Capture the cell that displays the provided text and extract its (X, Y) central coordinate. 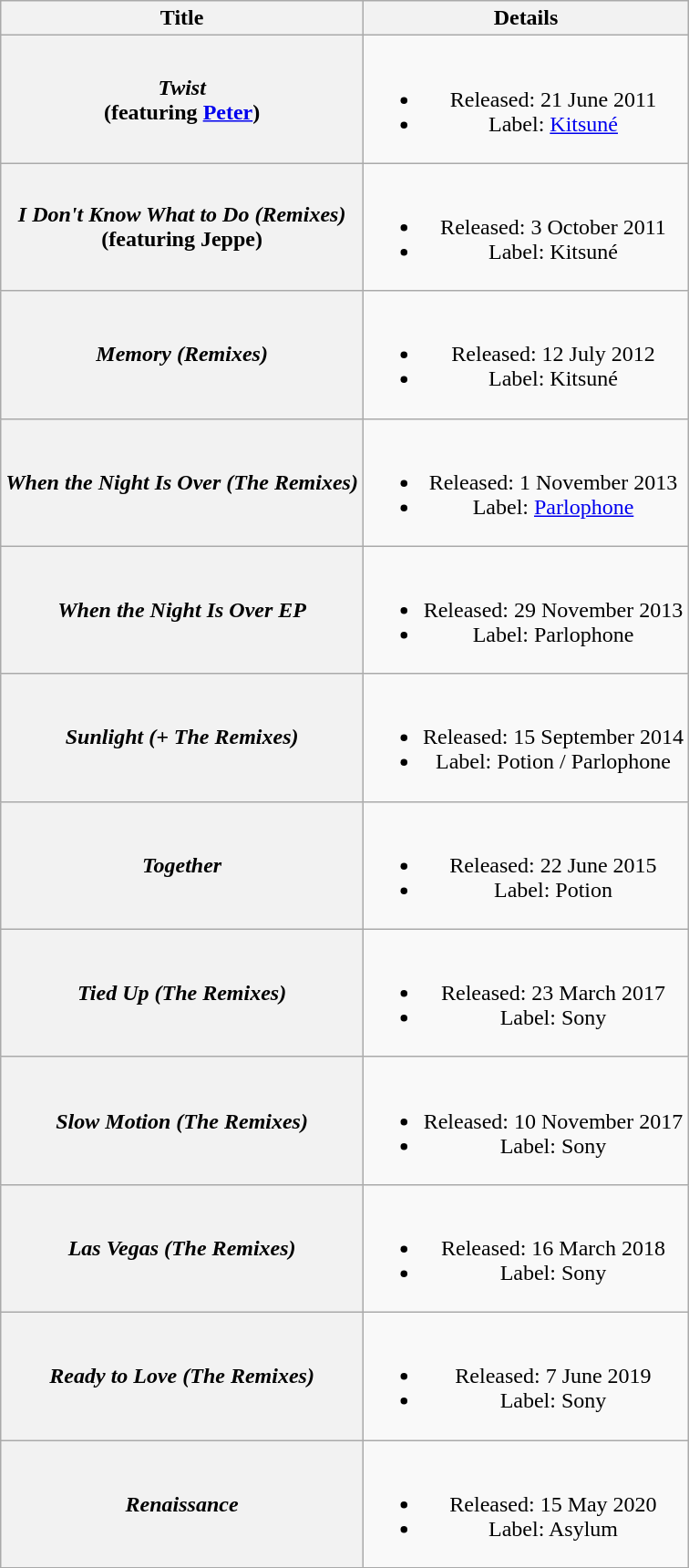
Released: 15 May 2020Label: Asylum (525, 1504)
Released: 16 March 2018Label: Sony (525, 1248)
Released: 21 June 2011Label: Kitsuné (525, 99)
Memory (Remixes) (182, 355)
Twist(featuring Peter) (182, 99)
Released: 1 November 2013Label: Parlophone (525, 482)
I Don't Know What to Do (Remixes)(featuring Jeppe) (182, 227)
Released: 7 June 2019Label: Sony (525, 1376)
Released: 10 November 2017Label: Sony (525, 1120)
Details (525, 18)
When the Night Is Over (The Remixes) (182, 482)
Released: 15 September 2014Label: Potion / Parlophone (525, 738)
Slow Motion (The Remixes) (182, 1120)
When the Night Is Over EP (182, 610)
Sunlight (+ The Remixes) (182, 738)
Together (182, 865)
Released: 12 July 2012Label: Kitsuné (525, 355)
Las Vegas (The Remixes) (182, 1248)
Released: 23 March 2017Label: Sony (525, 993)
Ready to Love (The Remixes) (182, 1376)
Title (182, 18)
Renaissance (182, 1504)
Released: 22 June 2015Label: Potion (525, 865)
Tied Up (The Remixes) (182, 993)
Released: 3 October 2011Label: Kitsuné (525, 227)
Released: 29 November 2013Label: Parlophone (525, 610)
